Search for the cell housing the specified text and yield its [x, y] center coordinate. 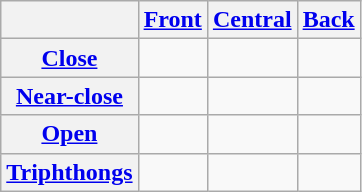
Near-close [70, 96]
Open [70, 134]
Back [328, 20]
Triphthongs [70, 172]
Close [70, 58]
Front [172, 20]
Central [252, 20]
